Determine the [X, Y] coordinate at the center of the cell enclosing the given text.  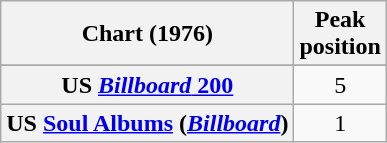
US Soul Albums (Billboard) [148, 123]
5 [340, 85]
Chart (1976) [148, 34]
US Billboard 200 [148, 85]
1 [340, 123]
Peakposition [340, 34]
